Capture the cell that displays the provided text and extract its (X, Y) central coordinate. 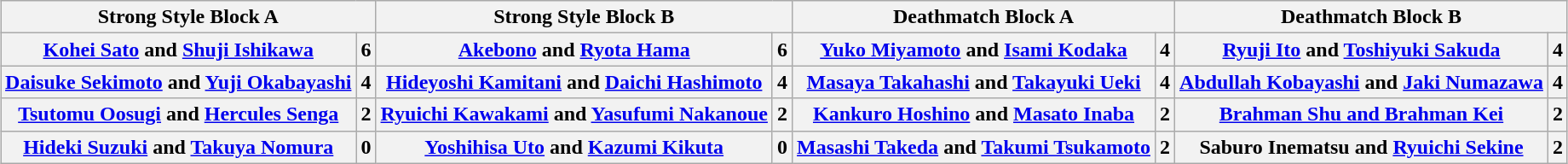
Strong Style Block A (188, 17)
Yoshihisa Uto and Kazumi Kikuta (574, 147)
Yuko Miyamoto and Isami Kodaka (974, 50)
Tsutomu Oosugi and Hercules Senga (179, 114)
Masaya Takahashi and Takayuki Ueki (974, 82)
Hideyoshi Kamitani and Daichi Hashimoto (574, 82)
Masashi Takeda and Takumi Tsukamoto (974, 147)
Deathmatch Block B (1372, 17)
Ryuichi Kawakami and Yasufumi Nakanoue (574, 114)
Deathmatch Block A (983, 17)
Brahman Shu and Brahman Kei (1362, 114)
Strong Style Block B (585, 17)
Kankuro Hoshino and Masato Inaba (974, 114)
Daisuke Sekimoto and Yuji Okabayashi (179, 82)
Saburo Inematsu and Ryuichi Sekine (1362, 147)
Ryuji Ito and Toshiyuki Sakuda (1362, 50)
Akebono and Ryota Hama (574, 50)
Kohei Sato and Shuji Ishikawa (179, 50)
Abdullah Kobayashi and Jaki Numazawa (1362, 82)
Hideki Suzuki and Takuya Nomura (179, 147)
